Return (X, Y) of the center of cell containing provided text 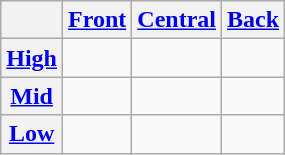
High (32, 58)
Mid (32, 96)
Front (98, 20)
Low (32, 134)
Central (177, 20)
Back (254, 20)
